For the text-containing cell, return its midpoint in (X, Y) coordinate format. 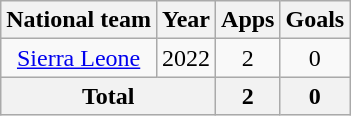
National team (79, 20)
Goals (315, 20)
2022 (186, 58)
Sierra Leone (79, 58)
Apps (248, 20)
Year (186, 20)
Total (108, 96)
